Return the (x, y) coordinate for the center point of the cell that contains the specified text.  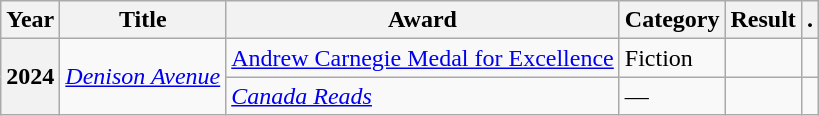
. (810, 20)
Andrew Carnegie Medal for Excellence (423, 58)
Fiction (672, 58)
Year (30, 20)
Category (672, 20)
— (672, 96)
Result (763, 20)
Denison Avenue (143, 77)
Canada Reads (423, 96)
2024 (30, 77)
Title (143, 20)
Award (423, 20)
